Scan for the cell matching the given text and deliver its (X, Y) coordinate at center. 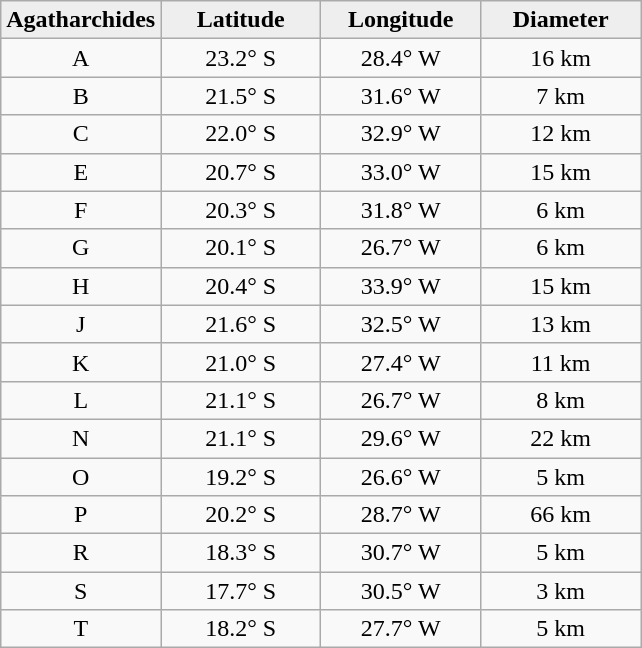
20.1° S (241, 248)
18.2° S (241, 629)
13 km (561, 324)
20.2° S (241, 515)
17.7° S (241, 591)
S (81, 591)
P (81, 515)
20.4° S (241, 286)
31.6° W (401, 96)
F (81, 210)
18.3° S (241, 553)
19.2° S (241, 477)
A (81, 58)
7 km (561, 96)
O (81, 477)
26.6° W (401, 477)
E (81, 172)
33.9° W (401, 286)
29.6° W (401, 438)
30.5° W (401, 591)
27.7° W (401, 629)
28.4° W (401, 58)
32.5° W (401, 324)
B (81, 96)
33.0° W (401, 172)
Latitude (241, 20)
R (81, 553)
Agatharchides (81, 20)
K (81, 362)
23.2° S (241, 58)
21.0° S (241, 362)
3 km (561, 591)
20.3° S (241, 210)
11 km (561, 362)
Diameter (561, 20)
28.7° W (401, 515)
66 km (561, 515)
G (81, 248)
31.8° W (401, 210)
32.9° W (401, 134)
22 km (561, 438)
H (81, 286)
27.4° W (401, 362)
8 km (561, 400)
20.7° S (241, 172)
Longitude (401, 20)
22.0° S (241, 134)
12 km (561, 134)
J (81, 324)
21.6° S (241, 324)
16 km (561, 58)
N (81, 438)
L (81, 400)
30.7° W (401, 553)
C (81, 134)
T (81, 629)
21.5° S (241, 96)
